Search for the cell housing the specified text and yield its [X, Y] center coordinate. 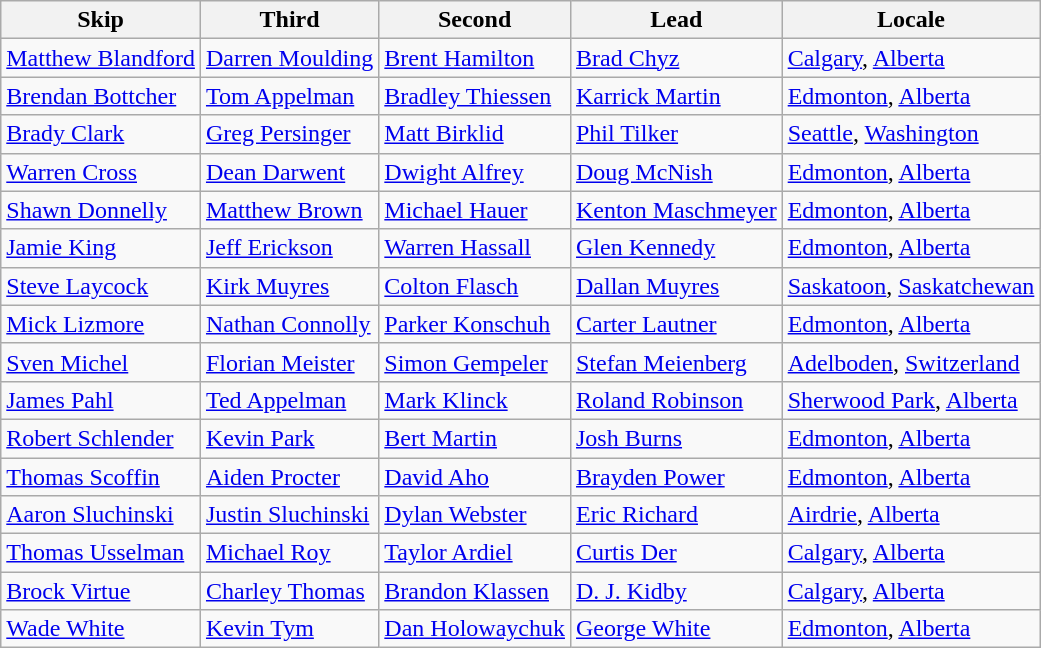
Saskatoon, Saskatchewan [911, 286]
Charley Thomas [289, 591]
George White [676, 629]
Brock Virtue [101, 591]
Wade White [101, 629]
Mick Lizmore [101, 324]
Matt Birklid [475, 134]
Dallan Muyres [676, 286]
Skip [101, 20]
Kevin Park [289, 438]
Second [475, 20]
Dean Darwent [289, 172]
Parker Konschuh [475, 324]
Kenton Maschmeyer [676, 210]
Locale [911, 20]
Roland Robinson [676, 400]
Warren Cross [101, 172]
Aiden Procter [289, 477]
Glen Kennedy [676, 248]
D. J. Kidby [676, 591]
Bradley Thiessen [475, 96]
Phil Tilker [676, 134]
James Pahl [101, 400]
Doug McNish [676, 172]
Curtis Der [676, 553]
Brendan Bottcher [101, 96]
Simon Gempeler [475, 362]
David Aho [475, 477]
Greg Persinger [289, 134]
Brent Hamilton [475, 58]
Shawn Donnelly [101, 210]
Brandon Klassen [475, 591]
Sven Michel [101, 362]
Aaron Sluchinski [101, 515]
Thomas Scoffin [101, 477]
Colton Flasch [475, 286]
Mark Klinck [475, 400]
Dylan Webster [475, 515]
Matthew Brown [289, 210]
Kirk Muyres [289, 286]
Robert Schlender [101, 438]
Third [289, 20]
Warren Hassall [475, 248]
Justin Sluchinski [289, 515]
Airdrie, Alberta [911, 515]
Brad Chyz [676, 58]
Jamie King [101, 248]
Matthew Blandford [101, 58]
Josh Burns [676, 438]
Brayden Power [676, 477]
Michael Roy [289, 553]
Eric Richard [676, 515]
Kevin Tym [289, 629]
Thomas Usselman [101, 553]
Darren Moulding [289, 58]
Nathan Connolly [289, 324]
Steve Laycock [101, 286]
Brady Clark [101, 134]
Michael Hauer [475, 210]
Adelboden, Switzerland [911, 362]
Bert Martin [475, 438]
Florian Meister [289, 362]
Stefan Meienberg [676, 362]
Dan Holowaychuk [475, 629]
Sherwood Park, Alberta [911, 400]
Lead [676, 20]
Karrick Martin [676, 96]
Tom Appelman [289, 96]
Carter Lautner [676, 324]
Ted Appelman [289, 400]
Taylor Ardiel [475, 553]
Dwight Alfrey [475, 172]
Seattle, Washington [911, 134]
Jeff Erickson [289, 248]
